Return the (x, y) coordinate for the center point of the cell that contains the specified text.  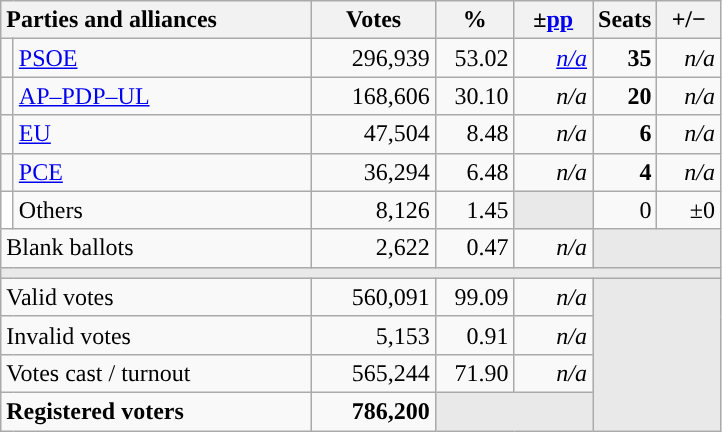
Invalid votes (156, 335)
AP–PDP–UL (162, 96)
36,294 (374, 172)
Valid votes (156, 297)
35 (624, 58)
Blank ballots (156, 248)
0.91 (474, 335)
Votes cast / turnout (156, 373)
0 (624, 210)
±pp (554, 20)
% (474, 20)
2,622 (374, 248)
53.02 (474, 58)
Others (162, 210)
PSOE (162, 58)
6.48 (474, 172)
1.45 (474, 210)
±0 (689, 210)
168,606 (374, 96)
+/− (689, 20)
99.09 (474, 297)
6 (624, 134)
PCE (162, 172)
5,153 (374, 335)
296,939 (374, 58)
71.90 (474, 373)
47,504 (374, 134)
Votes (374, 20)
Registered voters (156, 411)
8,126 (374, 210)
20 (624, 96)
Parties and alliances (156, 20)
Seats (624, 20)
565,244 (374, 373)
8.48 (474, 134)
786,200 (374, 411)
0.47 (474, 248)
30.10 (474, 96)
4 (624, 172)
560,091 (374, 297)
EU (162, 134)
